Scan for the cell matching the given text and deliver its [x, y] coordinate at center. 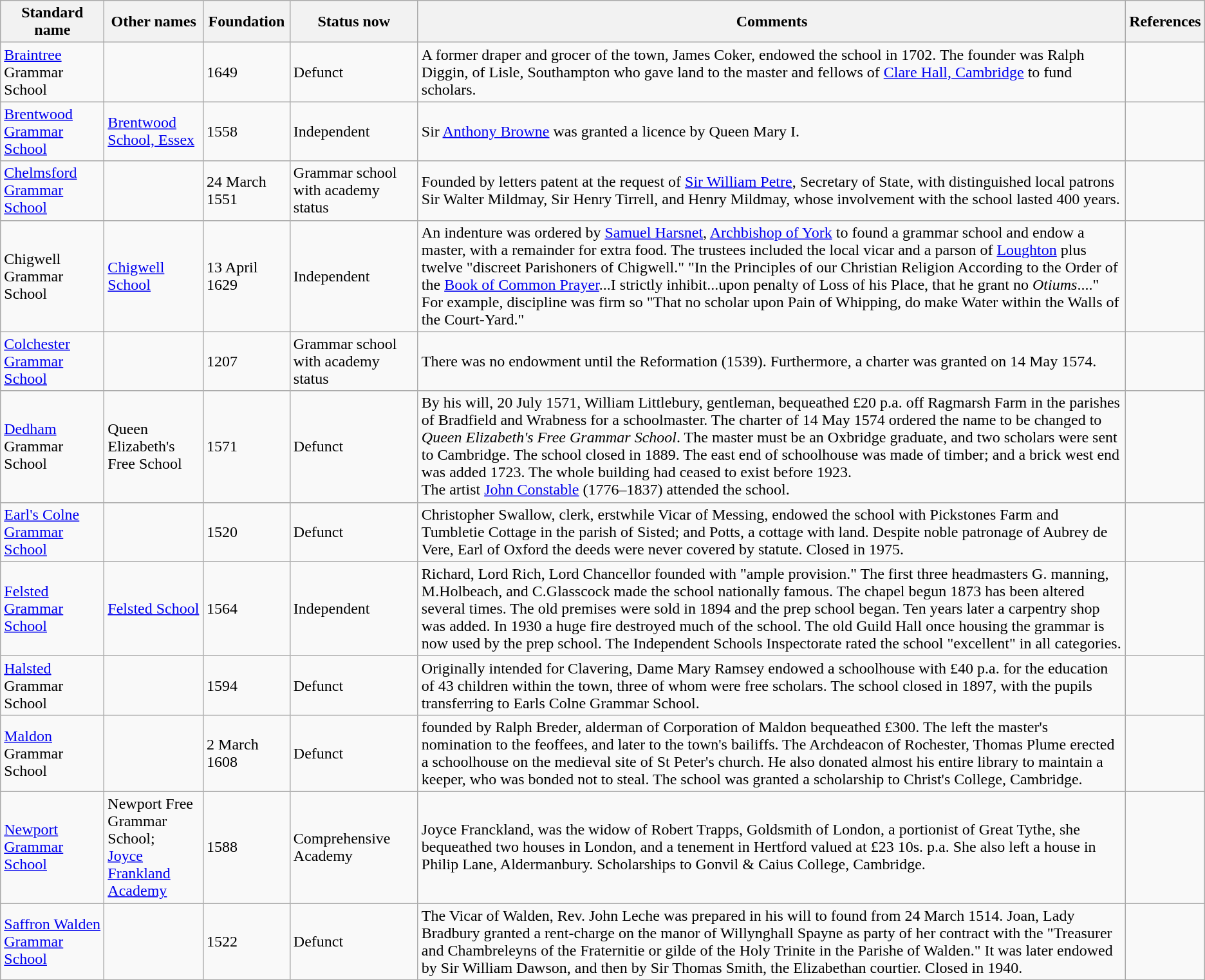
Newport Grammar School [53, 847]
1571 [247, 447]
1522 [247, 941]
1588 [247, 847]
Saffron Walden Grammar School [53, 941]
References [1165, 22]
There was no endowment until the Reformation (1539). Furthermore, a charter was granted on 14 May 1574. [771, 361]
Brentwood School, Essex [154, 131]
Chigwell Grammar School [53, 276]
Chigwell School [154, 276]
Felsted School [154, 608]
1558 [247, 131]
24 March 1551 [247, 191]
Status now [354, 22]
Maldon Grammar School [53, 753]
1594 [247, 685]
Sir Anthony Browne was granted a licence by Queen Mary I. [771, 131]
13 April 1629 [247, 276]
1207 [247, 361]
Colchester Grammar School [53, 361]
Earl's Colne Grammar School [53, 532]
Halsted Grammar School [53, 685]
1564 [247, 608]
Queen Elizabeth's Free School [154, 447]
Comprehensive Academy [354, 847]
Standard name [53, 22]
Felsted Grammar School [53, 608]
Comments [771, 22]
Other names [154, 22]
Brentwood Grammar School [53, 131]
Braintree Grammar School [53, 72]
Newport Free Grammar School;Joyce Frankland Academy [154, 847]
2 March 1608 [247, 753]
Dedham Grammar School [53, 447]
Foundation [247, 22]
1520 [247, 532]
1649 [247, 72]
Chelmsford Grammar School [53, 191]
